Capture the cell that displays the provided text and extract its (x, y) central coordinate. 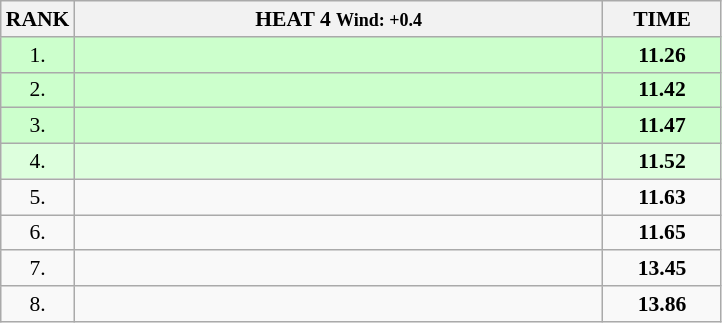
8. (38, 304)
6. (38, 233)
13.45 (662, 269)
11.42 (662, 90)
11.26 (662, 55)
11.63 (662, 197)
TIME (662, 19)
RANK (38, 19)
2. (38, 90)
11.47 (662, 126)
11.52 (662, 162)
3. (38, 126)
HEAT 4 Wind: +0.4 (338, 19)
4. (38, 162)
1. (38, 55)
5. (38, 197)
11.65 (662, 233)
7. (38, 269)
13.86 (662, 304)
